Identify which cell holds the provided text, then report its [X, Y] central coordinate. 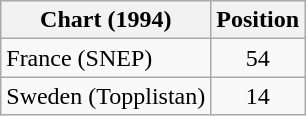
Position [258, 20]
54 [258, 58]
14 [258, 96]
Sweden (Topplistan) [106, 96]
France (SNEP) [106, 58]
Chart (1994) [106, 20]
